From the cell containing the given text, extract its center point as (X, Y) coordinate. 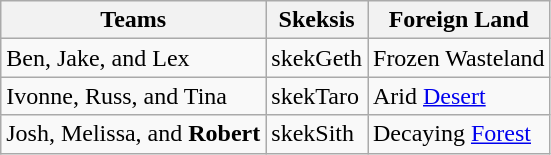
Ben, Jake, and Lex (134, 58)
Decaying Forest (460, 134)
Foreign Land (460, 20)
Josh, Melissa, and Robert (134, 134)
skekTaro (317, 96)
Arid Desert (460, 96)
Frozen Wasteland (460, 58)
Skeksis (317, 20)
Teams (134, 20)
skekGeth (317, 58)
skekSith (317, 134)
Ivonne, Russ, and Tina (134, 96)
